Return the [X, Y] coordinate for the center point of the cell that contains the specified text.  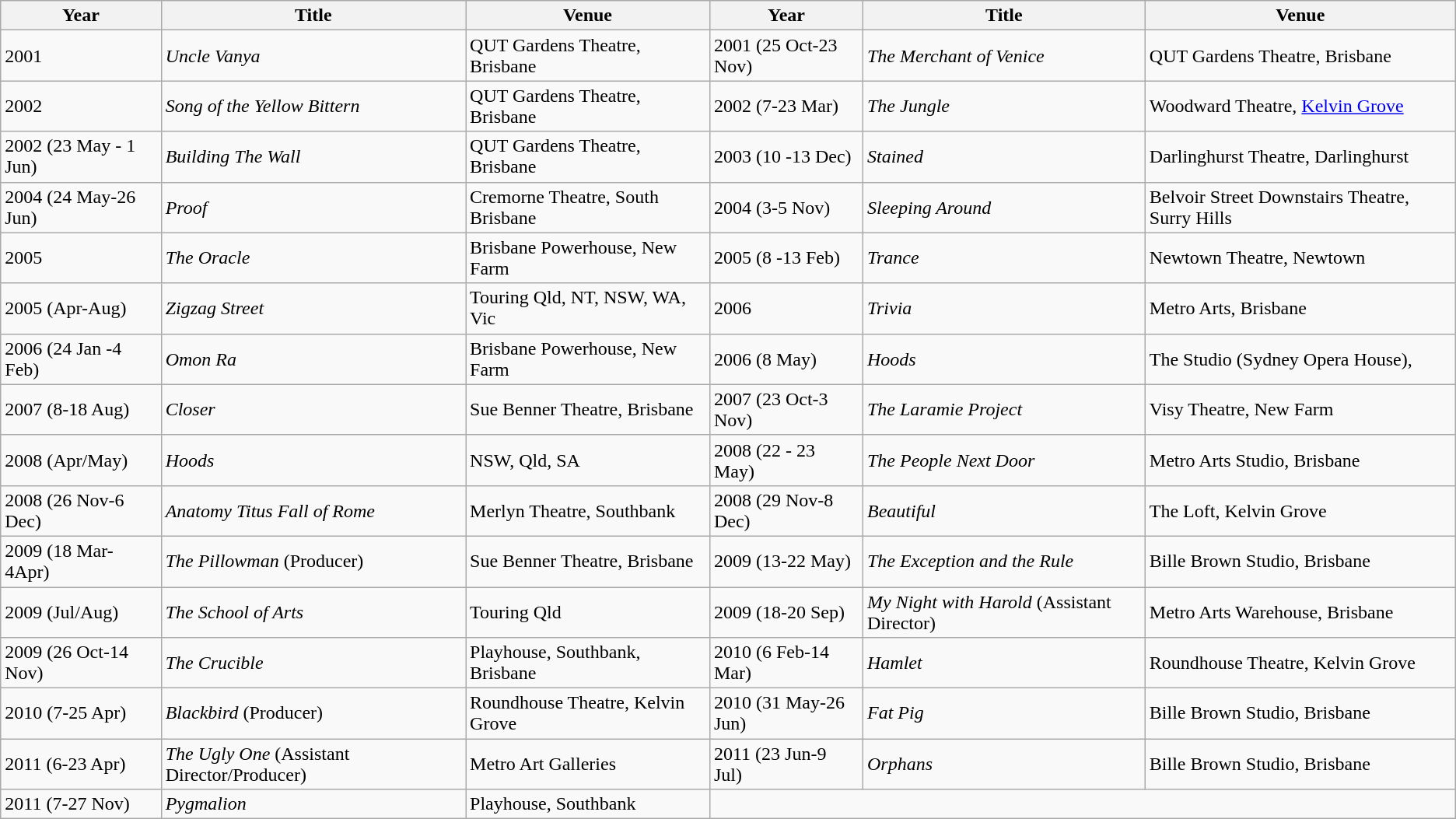
2004 (24 May-26 Jun) [81, 207]
Playhouse, Southbank, Brisbane [588, 663]
Closer [313, 409]
2002 [81, 106]
Belvoir Street Downstairs Theatre, Surry Hills [1300, 207]
2011 (23 Jun-9 Jul) [786, 764]
Anatomy Titus Fall of Rome [313, 510]
Touring Qld, NT, NSW, WA, Vic [588, 308]
Trance [1003, 258]
The Laramie Project [1003, 409]
Fat Pig [1003, 714]
Omon Ra [313, 359]
2008 (Apr/May) [81, 460]
Pygmalion [313, 804]
2007 (23 Oct-3 Nov) [786, 409]
Building The Wall [313, 157]
The Crucible [313, 663]
2011 (7-27 Nov) [81, 804]
2008 (26 Nov-6 Dec) [81, 510]
2009 (18 Mar-4Apr) [81, 562]
2006 (8 May) [786, 359]
The Ugly One (Assistant Director/Producer) [313, 764]
The Exception and the Rule [1003, 562]
2007 (8-18 Aug) [81, 409]
Newtown Theatre, Newtown [1300, 258]
The Oracle [313, 258]
2009 (18-20 Sep) [786, 611]
Cremorne Theatre, South Brisbane [588, 207]
Merlyn Theatre, Southbank [588, 510]
Zigzag Street [313, 308]
2011 (6-23 Apr) [81, 764]
Orphans [1003, 764]
2010 (31 May-26 Jun) [786, 714]
Uncle Vanya [313, 56]
Song of the Yellow Bittern [313, 106]
NSW, Qld, SA [588, 460]
Playhouse, Southbank [588, 804]
The People Next Door [1003, 460]
Hamlet [1003, 663]
Sleeping Around [1003, 207]
2006 [786, 308]
2001 [81, 56]
2005 [81, 258]
Darlinghurst Theatre, Darlinghurst [1300, 157]
Metro Arts Studio, Brisbane [1300, 460]
2009 (13-22 May) [786, 562]
2009 (26 Oct-14 Nov) [81, 663]
The Loft, Kelvin Grove [1300, 510]
2009 (Jul/Aug) [81, 611]
Beautiful [1003, 510]
Blackbird (Producer) [313, 714]
Metro Arts Warehouse, Brisbane [1300, 611]
2008 (22 - 23 May) [786, 460]
2005 (Apr-Aug) [81, 308]
Woodward Theatre, Kelvin Grove [1300, 106]
2006 (24 Jan -4 Feb) [81, 359]
2002 (7-23 Mar) [786, 106]
2008 (29 Nov-8 Dec) [786, 510]
2004 (3-5 Nov) [786, 207]
Touring Qld [588, 611]
2010 (7-25 Apr) [81, 714]
Proof [313, 207]
Stained [1003, 157]
The Pillowman (Producer) [313, 562]
2003 (10 -13 Dec) [786, 157]
2002 (23 May - 1 Jun) [81, 157]
Metro Art Galleries [588, 764]
The School of Arts [313, 611]
My Night with Harold (Assistant Director) [1003, 611]
The Jungle [1003, 106]
Trivia [1003, 308]
The Studio (Sydney Opera House), [1300, 359]
Visy Theatre, New Farm [1300, 409]
2010 (6 Feb-14 Mar) [786, 663]
The Merchant of Venice [1003, 56]
2005 (8 -13 Feb) [786, 258]
2001 (25 Oct-23 Nov) [786, 56]
Metro Arts, Brisbane [1300, 308]
